Scan for the cell matching the given text and deliver its [x, y] coordinate at center. 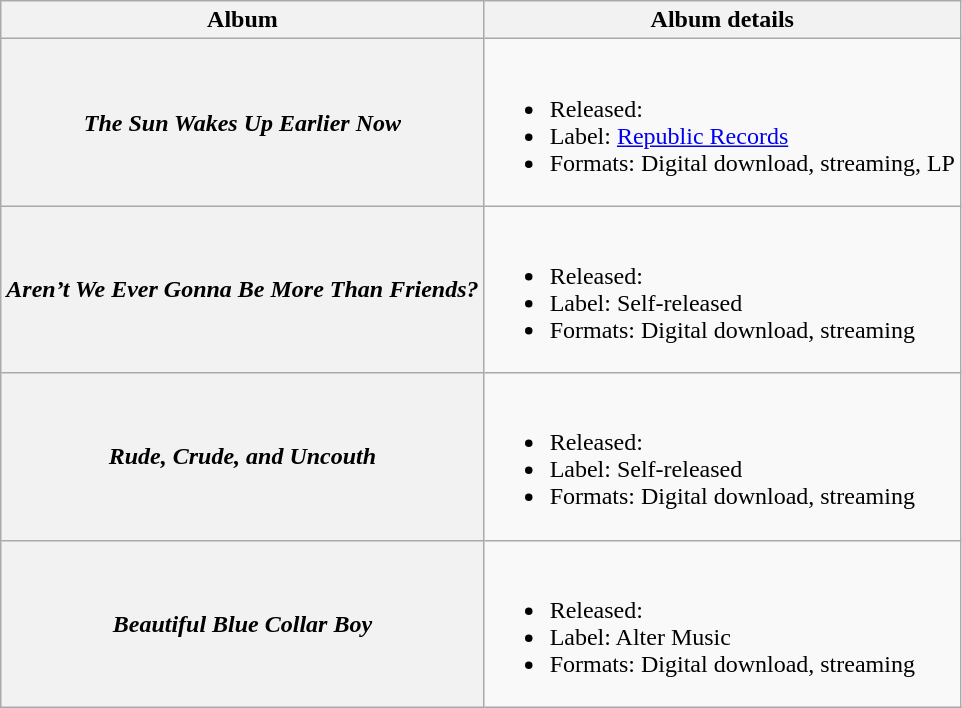
Rude, Crude, and Uncouth [242, 456]
Released: Label: Alter MusicFormats: Digital download, streaming [722, 624]
Beautiful Blue Collar Boy [242, 624]
The Sun Wakes Up Earlier Now [242, 122]
Released: Label: Republic RecordsFormats: Digital download, streaming, LP [722, 122]
Album details [722, 20]
Aren’t We Ever Gonna Be More Than Friends? [242, 290]
Album [242, 20]
